Detect which cell encompasses the target text, then output its [x, y] center coordinate. 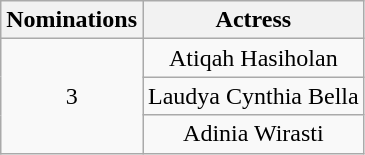
Actress [253, 20]
3 [72, 96]
Adinia Wirasti [253, 134]
Nominations [72, 20]
Atiqah Hasiholan [253, 58]
Laudya Cynthia Bella [253, 96]
